Search for the cell housing the specified text and yield its [X, Y] center coordinate. 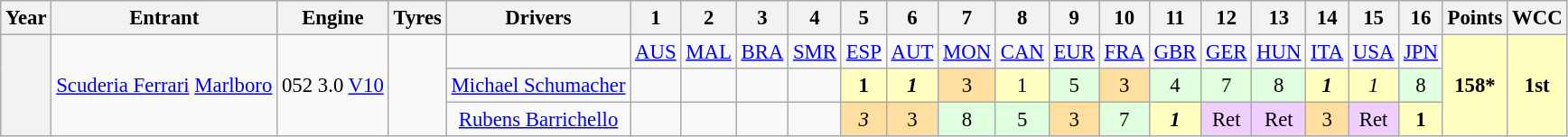
MON [967, 52]
GER [1227, 52]
CAN [1022, 52]
GBR [1174, 52]
2 [708, 18]
Tyres [417, 18]
BRA [762, 52]
Rubens Barrichello [538, 120]
9 [1074, 18]
16 [1422, 18]
10 [1124, 18]
JPN [1422, 52]
11 [1174, 18]
Points [1474, 18]
WCC [1537, 18]
EUR [1074, 52]
Engine [332, 18]
12 [1227, 18]
14 [1328, 18]
SMR [815, 52]
13 [1279, 18]
MAL [708, 52]
Entrant [164, 18]
1st [1537, 87]
AUT [912, 52]
USA [1373, 52]
ESP [863, 52]
Drivers [538, 18]
Year [26, 18]
052 3.0 V10 [332, 87]
AUS [656, 52]
Michael Schumacher [538, 86]
6 [912, 18]
15 [1373, 18]
FRA [1124, 52]
158* [1474, 87]
HUN [1279, 52]
ITA [1328, 52]
Scuderia Ferrari Marlboro [164, 87]
